Identify which cell holds the provided text, then report its [X, Y] central coordinate. 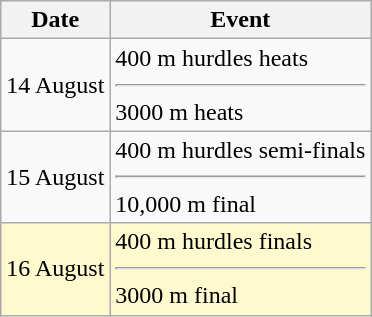
14 August [56, 85]
400 m hurdles finals3000 m final [240, 269]
400 m hurdles semi-finals10,000 m final [240, 177]
16 August [56, 269]
400 m hurdles heats3000 m heats [240, 85]
15 August [56, 177]
Event [240, 20]
Date [56, 20]
